Return [X, Y] of the center of cell containing provided text 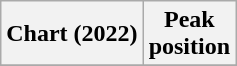
Peakposition [189, 34]
Chart (2022) [72, 34]
